Find where the given text appears and provide that cell's center as (x, y) coordinate. 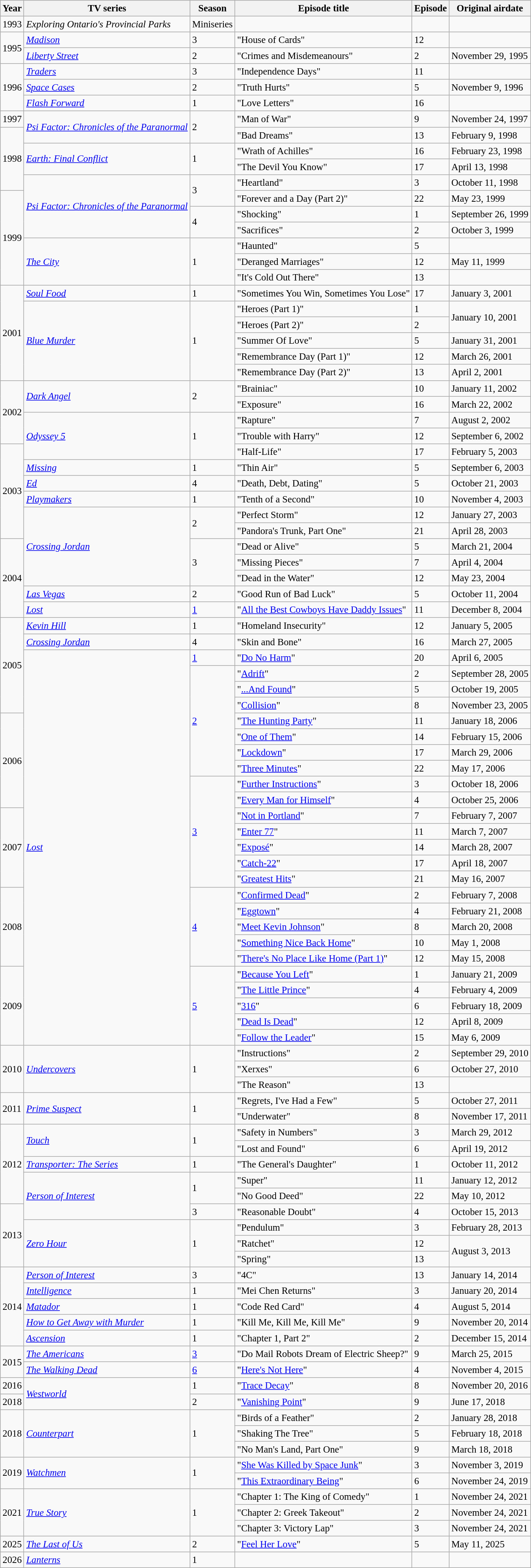
September 29, 2010 (490, 1053)
"Death, Debt, Dating" (324, 483)
Earth: Final Conflict (107, 158)
March 18, 2018 (490, 1449)
January 27, 2003 (490, 515)
2008 (12, 927)
2002 (12, 412)
October 18, 2006 (490, 784)
May 23, 1999 (490, 198)
"Trouble with Harry" (324, 436)
The Last of Us (107, 1544)
May 10, 2012 (490, 1196)
May 6, 2009 (490, 1038)
"Shocking" (324, 214)
November 24, 2019 (490, 1481)
August 2, 2002 (490, 420)
20 (431, 657)
February 9, 1998 (490, 135)
"Bad Dreams" (324, 135)
2007 (12, 847)
November 29, 1995 (490, 56)
"4C" (324, 1275)
March 25, 2015 (490, 1354)
May 11, 1999 (490, 262)
"Dead in the Water" (324, 578)
June 17, 2018 (490, 1402)
March 21, 2004 (490, 547)
Westworld (107, 1394)
"Half-Life" (324, 452)
Madison (107, 40)
March 7, 2007 (490, 832)
"Instructions" (324, 1053)
2026 (12, 1560)
Counterpart (107, 1434)
2009 (12, 1006)
2012 (12, 1164)
"Forever and a Day (Part 2)" (324, 198)
Miniseries (212, 24)
"Perfect Storm" (324, 515)
Missing (107, 467)
"The General's Daughter" (324, 1164)
"Pandora's Trunk, Part One" (324, 531)
November 20, 2016 (490, 1386)
1998 (12, 159)
"Heroes (Part 1)" (324, 309)
Watchmen (107, 1473)
"The Reason" (324, 1085)
October 21, 2003 (490, 483)
December 15, 2014 (490, 1338)
1995 (12, 48)
September 6, 2003 (490, 467)
"Skin and Bone" (324, 642)
"Adrift" (324, 673)
"Sometimes You Win, Sometimes You Lose" (324, 294)
"Homeland Insecurity" (324, 626)
Touch (107, 1141)
Odyssey 5 (107, 435)
October 19, 2005 (490, 689)
"Independence Days" (324, 72)
"Three Minutes" (324, 768)
"The Hunting Party" (324, 721)
"Exposure" (324, 404)
"Feel Her Love" (324, 1544)
January 5, 2005 (490, 626)
2001 (12, 333)
2005 (12, 665)
2016 (12, 1386)
February 28, 2013 (490, 1228)
"Chapter 2: Greek Takeout" (324, 1512)
"She Was Killed by Space Junk" (324, 1465)
"Here's Not Here" (324, 1370)
Flash Forward (107, 103)
"Birds of a Feather" (324, 1418)
1993 (12, 24)
"Something Nice Back Home" (324, 943)
"Haunted" (324, 246)
April 19, 2012 (490, 1149)
October 27, 2010 (490, 1069)
Kevin Hill (107, 626)
May 15, 2008 (490, 959)
January 3, 2001 (490, 294)
April 18, 2007 (490, 863)
November 20, 2014 (490, 1322)
January 28, 2018 (490, 1418)
Undercovers (107, 1069)
January 11, 2002 (490, 388)
January 18, 2006 (490, 721)
March 22, 2002 (490, 404)
March 29, 2012 (490, 1133)
April 13, 1998 (490, 167)
Zero Hour (107, 1243)
"Thin Air" (324, 467)
Matador (107, 1307)
"Reasonable Doubt" (324, 1212)
"The Devil You Know" (324, 167)
"Remembrance Day (Part 1)" (324, 357)
Original airdate (490, 8)
"Spring" (324, 1259)
August 5, 2014 (490, 1307)
"Crimes and Misdemeanours" (324, 56)
2015 (12, 1362)
January 20, 2014 (490, 1291)
1996 (12, 88)
"Enter 77" (324, 832)
October 11, 1998 (490, 182)
Year (12, 8)
"House of Cards" (324, 40)
December 8, 2004 (490, 610)
"No Good Deed" (324, 1196)
"316" (324, 1006)
November 24, 1997 (490, 119)
"No Man's Land, Part One" (324, 1449)
"Exposé" (324, 847)
May 1, 2008 (490, 943)
"Sacrifices" (324, 230)
May 16, 2007 (490, 879)
"Truth Hurts" (324, 88)
Soul Food (107, 294)
"Every Man for Himself" (324, 800)
April 4, 2004 (490, 563)
"Chapter 1: The King of Comedy" (324, 1497)
January 21, 2009 (490, 974)
"Kill Me, Kill Me, Kill Me" (324, 1322)
"Summer Of Love" (324, 341)
January 10, 2001 (490, 317)
Prime Suspect (107, 1109)
"Good Run of Bad Luck" (324, 594)
"...And Found" (324, 689)
October 15, 2013 (490, 1212)
2011 (12, 1109)
May 23, 2004 (490, 578)
May 17, 2006 (490, 768)
2025 (12, 1544)
March 27, 2005 (490, 642)
Ed (107, 483)
"Do Mail Robots Dream of Electric Sheep?" (324, 1354)
March 29, 2006 (490, 753)
"Mei Chen Returns" (324, 1291)
"Code Red Card" (324, 1307)
2010 (12, 1069)
Dark Angel (107, 396)
January 14, 2014 (490, 1275)
February 18, 2009 (490, 1006)
Season (212, 8)
"Brainiac" (324, 388)
How to Get Away with Murder (107, 1322)
"Safety in Numbers" (324, 1133)
February 18, 2018 (490, 1433)
TV series (107, 8)
October 3, 1999 (490, 230)
"One of Them" (324, 737)
"Meet Kevin Johnson" (324, 927)
Playmakers (107, 499)
November 4, 2003 (490, 499)
Exploring Ontario's Provincial Parks (107, 24)
The Americans (107, 1354)
"The Little Prince" (324, 990)
September 26, 1999 (490, 214)
November 17, 2011 (490, 1117)
2014 (12, 1306)
"Heartland" (324, 182)
"All the Best Cowboys Have Daddy Issues" (324, 610)
Traders (107, 72)
"Underwater" (324, 1117)
"Greatest Hits" (324, 879)
The City (107, 262)
Episode (431, 8)
February 4, 2009 (490, 990)
September 6, 2002 (490, 436)
"Pendulum" (324, 1228)
April 6, 2005 (490, 657)
"Dead Is Dead" (324, 1022)
2021 (12, 1513)
"Because You Left" (324, 974)
Intelligence (107, 1291)
1997 (12, 119)
February 5, 2003 (490, 452)
March 26, 2001 (490, 357)
Liberty Street (107, 56)
"Missing Pieces" (324, 563)
"It's Cold Out There" (324, 278)
April 2, 2001 (490, 373)
February 23, 1998 (490, 151)
May 11, 2025 (490, 1544)
"Not in Portland" (324, 816)
"Wrath of Achilles" (324, 151)
"Chapter 1, Part 2" (324, 1338)
"Heroes (Part 2)" (324, 325)
2006 (12, 761)
15 (431, 1038)
"Remembrance Day (Part 2)" (324, 373)
January 12, 2012 (490, 1180)
True Story (107, 1513)
October 11, 2012 (490, 1164)
March 28, 2007 (490, 847)
January 31, 2001 (490, 341)
"Lockdown" (324, 753)
"Further Instructions" (324, 784)
"Catch-22" (324, 863)
"Love Letters" (324, 103)
"There's No Place Like Home (Part 1)" (324, 959)
The Walking Dead (107, 1370)
November 23, 2005 (490, 705)
"Confirmed Dead" (324, 895)
February 7, 2007 (490, 816)
"Do No Harm" (324, 657)
Transporter: The Series (107, 1164)
"Collision" (324, 705)
"Regrets, I've Had a Few" (324, 1101)
Lanterns (107, 1560)
"Chapter 3: Victory Lap" (324, 1528)
April 28, 2003 (490, 531)
Las Vegas (107, 594)
"Vanishing Point" (324, 1402)
"Ratchet" (324, 1243)
October 25, 2006 (490, 800)
2003 (12, 492)
September 28, 2005 (490, 673)
Ascension (107, 1338)
"This Extraordinary Being" (324, 1481)
February 7, 2008 (490, 895)
November 4, 2015 (490, 1370)
Blue Murder (107, 341)
1999 (12, 238)
"Trace Decay" (324, 1386)
2013 (12, 1235)
February 21, 2008 (490, 911)
"Rapture" (324, 420)
"Xerxes" (324, 1069)
August 3, 2013 (490, 1251)
"Eggtown" (324, 911)
"Super" (324, 1180)
February 15, 2006 (490, 737)
"Man of War" (324, 119)
2019 (12, 1473)
November 9, 1996 (490, 88)
October 27, 2011 (490, 1101)
"Shaking The Tree" (324, 1433)
Episode title (324, 8)
March 20, 2008 (490, 927)
November 3, 2019 (490, 1465)
"Lost and Found" (324, 1149)
2004 (12, 578)
"Deranged Marriages" (324, 262)
"Dead or Alive" (324, 547)
April 8, 2009 (490, 1022)
Space Cases (107, 88)
"Tenth of a Second" (324, 499)
October 11, 2004 (490, 594)
"Follow the Leader" (324, 1038)
